Find where the given text appears and provide that cell's center as [X, Y] coordinate. 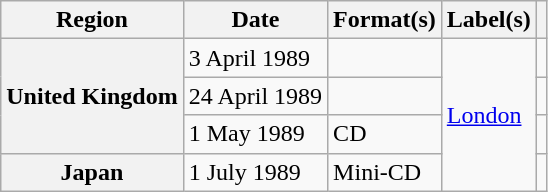
Date [255, 20]
24 April 1989 [255, 96]
Format(s) [385, 20]
London [488, 115]
1 July 1989 [255, 172]
1 May 1989 [255, 134]
CD [385, 134]
United Kingdom [92, 96]
Region [92, 20]
Japan [92, 172]
Label(s) [488, 20]
3 April 1989 [255, 58]
Mini-CD [385, 172]
